Capture the cell that displays the provided text and extract its (x, y) central coordinate. 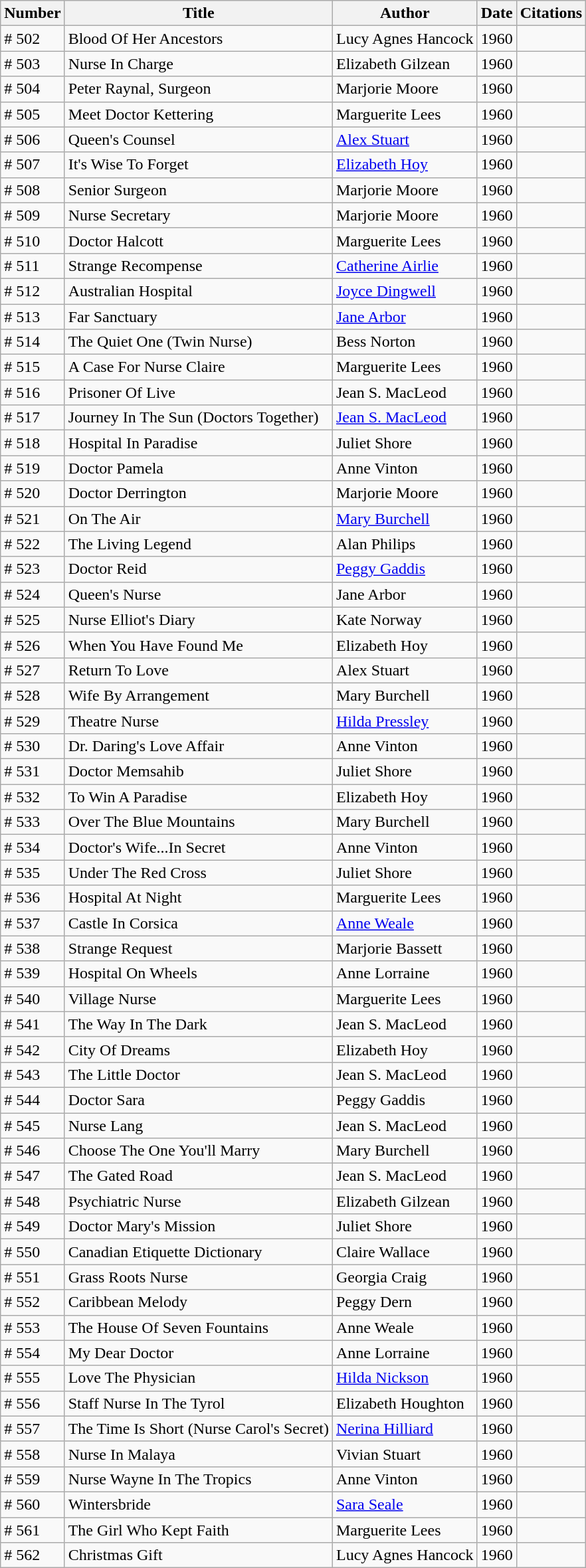
# 551 (33, 1277)
Nerina Hilliard (405, 1429)
# 502 (33, 39)
# 555 (33, 1378)
Alan Philips (405, 544)
# 526 (33, 645)
Caribbean Melody (198, 1302)
Doctor Reid (198, 569)
# 561 (33, 1529)
# 506 (33, 139)
The Way In The Dark (198, 1024)
# 556 (33, 1403)
# 513 (33, 317)
# 531 (33, 772)
Number (33, 13)
Canadian Etiquette Dictionary (198, 1252)
The Gated Road (198, 1176)
Georgia Craig (405, 1277)
To Win A Paradise (198, 797)
Love The Physician (198, 1378)
# 545 (33, 1126)
Nurse Secretary (198, 215)
# 560 (33, 1504)
# 530 (33, 746)
City Of Dreams (198, 1049)
Nurse Lang (198, 1126)
# 536 (33, 898)
Kate Norway (405, 620)
# 507 (33, 165)
Hospital In Paradise (198, 443)
# 540 (33, 999)
Marjorie Bassett (405, 948)
Castle In Corsica (198, 923)
Doctor Derrington (198, 493)
# 522 (33, 544)
# 523 (33, 569)
Village Nurse (198, 999)
Title (198, 13)
# 533 (33, 822)
Joyce Dingwell (405, 291)
Vivian Stuart (405, 1454)
Return To Love (198, 670)
# 524 (33, 594)
# 544 (33, 1100)
# 543 (33, 1075)
Christmas Gift (198, 1555)
Queen's Counsel (198, 139)
Theatre Nurse (198, 721)
# 539 (33, 974)
# 541 (33, 1024)
Doctor Pamela (198, 468)
# 503 (33, 64)
Doctor Halcott (198, 240)
Doctor Mary's Mission (198, 1227)
# 548 (33, 1201)
Meet Doctor Kettering (198, 114)
It's Wise To Forget (198, 165)
Staff Nurse In The Tyrol (198, 1403)
The Living Legend (198, 544)
Australian Hospital (198, 291)
Journey In The Sun (Doctors Together) (198, 418)
# 516 (33, 392)
# 549 (33, 1227)
# 521 (33, 519)
Citations (551, 13)
Sara Seale (405, 1504)
The Time Is Short (Nurse Carol's Secret) (198, 1429)
# 509 (33, 215)
Doctor's Wife...In Secret (198, 847)
Nurse In Malaya (198, 1454)
# 515 (33, 367)
Doctor Memsahib (198, 772)
The Girl Who Kept Faith (198, 1529)
When You Have Found Me (198, 645)
Hospital On Wheels (198, 974)
Dr. Daring's Love Affair (198, 746)
# 525 (33, 620)
Doctor Sara (198, 1100)
# 537 (33, 923)
# 532 (33, 797)
# 534 (33, 847)
# 538 (33, 948)
# 558 (33, 1454)
Blood Of Her Ancestors (198, 39)
My Dear Doctor (198, 1353)
Hospital At Night (198, 898)
# 527 (33, 670)
# 562 (33, 1555)
Nurse Elliot's Diary (198, 620)
# 519 (33, 468)
# 512 (33, 291)
# 508 (33, 190)
# 518 (33, 443)
Strange Recompense (198, 266)
# 550 (33, 1252)
# 552 (33, 1302)
Hilda Nickson (405, 1378)
Hilda Pressley (405, 721)
Peggy Dern (405, 1302)
Author (405, 13)
On The Air (198, 519)
Grass Roots Nurse (198, 1277)
Elizabeth Houghton (405, 1403)
The Quiet One (Twin Nurse) (198, 342)
# 517 (33, 418)
A Case For Nurse Claire (198, 367)
Queen's Nurse (198, 594)
# 547 (33, 1176)
# 510 (33, 240)
Prisoner Of Live (198, 392)
# 554 (33, 1353)
# 504 (33, 89)
# 546 (33, 1151)
# 559 (33, 1479)
The Little Doctor (198, 1075)
# 557 (33, 1429)
# 514 (33, 342)
Peter Raynal, Surgeon (198, 89)
Date (497, 13)
# 553 (33, 1328)
Psychiatric Nurse (198, 1201)
Senior Surgeon (198, 190)
Strange Request (198, 948)
Nurse Wayne In The Tropics (198, 1479)
Wife By Arrangement (198, 695)
# 528 (33, 695)
Claire Wallace (405, 1252)
Bess Norton (405, 342)
# 505 (33, 114)
# 535 (33, 873)
# 511 (33, 266)
Nurse In Charge (198, 64)
Under The Red Cross (198, 873)
Wintersbride (198, 1504)
The House Of Seven Fountains (198, 1328)
Catherine Airlie (405, 266)
Over The Blue Mountains (198, 822)
# 520 (33, 493)
# 542 (33, 1049)
Choose The One You'll Marry (198, 1151)
# 529 (33, 721)
Far Sanctuary (198, 317)
